Scan for the cell matching the given text and deliver its (x, y) coordinate at center. 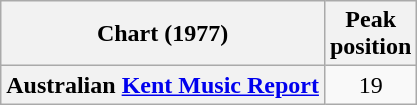
Chart (1977) (163, 34)
19 (370, 85)
Peakposition (370, 34)
Australian Kent Music Report (163, 85)
